Pinpoint the cell where the given text exists, returning its [x, y] midpoint coordinate. 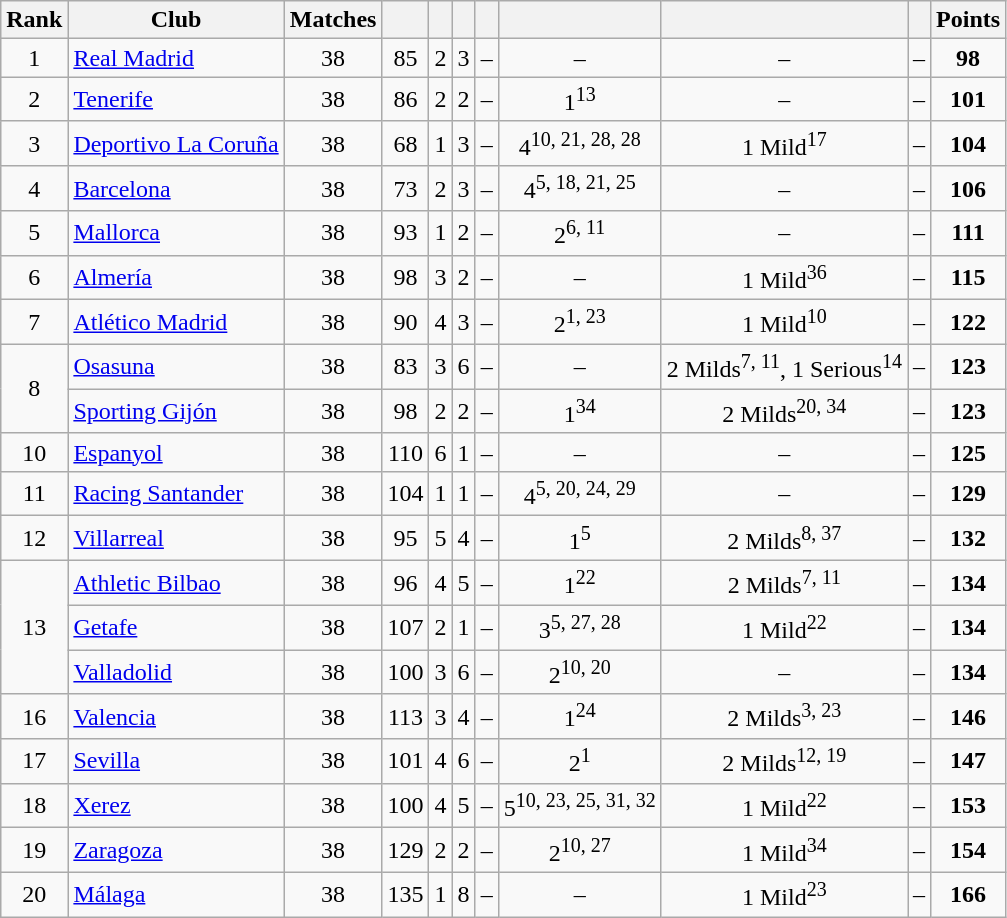
2 Milds7, 11, 1 Serious14 [784, 366]
96 [406, 582]
19 [34, 850]
12 [34, 538]
135 [406, 894]
20 [34, 894]
510, 23, 25, 31, 32 [580, 806]
10 [34, 452]
11 [34, 494]
Almería [176, 278]
95 [406, 538]
2 Milds3, 23 [784, 716]
Sporting Gijón [176, 412]
210, 27 [580, 850]
85 [406, 58]
68 [406, 144]
Mallorca [176, 234]
45, 20, 24, 29 [580, 494]
107 [406, 628]
153 [968, 806]
115 [968, 278]
Espanyol [176, 452]
Racing Santander [176, 494]
Valladolid [176, 672]
1 Mild23 [784, 894]
86 [406, 100]
2 Milds8, 37 [784, 538]
7 [34, 322]
Osasuna [176, 366]
17 [34, 762]
26, 11 [580, 234]
21, 23 [580, 322]
147 [968, 762]
146 [968, 716]
2 Milds20, 34 [784, 412]
Club [176, 20]
1 Mild17 [784, 144]
Sevilla [176, 762]
93 [406, 234]
15 [580, 538]
132 [968, 538]
Points [968, 20]
Tenerife [176, 100]
83 [406, 366]
166 [968, 894]
Matches [333, 20]
124 [580, 716]
Deportivo La Coruña [176, 144]
1 Mild34 [784, 850]
210, 20 [580, 672]
154 [968, 850]
Villarreal [176, 538]
90 [406, 322]
21 [580, 762]
Málaga [176, 894]
45, 18, 21, 25 [580, 188]
Getafe [176, 628]
Barcelona [176, 188]
13 [34, 627]
16 [34, 716]
Athletic Bilbao [176, 582]
Atlético Madrid [176, 322]
2 Milds12, 19 [784, 762]
110 [406, 452]
125 [968, 452]
106 [968, 188]
410, 21, 28, 28 [580, 144]
Real Madrid [176, 58]
2 Milds7, 11 [784, 582]
73 [406, 188]
18 [34, 806]
Xerez [176, 806]
Rank [34, 20]
Zaragoza [176, 850]
1 Mild36 [784, 278]
1 Mild10 [784, 322]
111 [968, 234]
35, 27, 28 [580, 628]
Valencia [176, 716]
